Extract the [x, y] coordinate from the center of the cell holding the provided text.  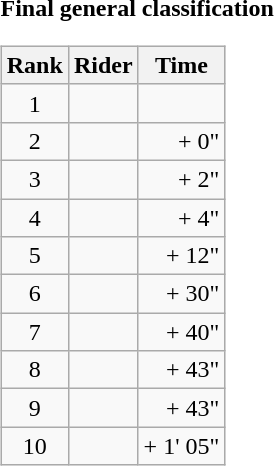
+ 4" [182, 217]
1 [34, 103]
10 [34, 446]
Rank [34, 65]
7 [34, 332]
+ 2" [182, 179]
3 [34, 179]
Rider [103, 65]
6 [34, 294]
+ 0" [182, 141]
+ 40" [182, 332]
9 [34, 408]
8 [34, 370]
2 [34, 141]
+ 30" [182, 294]
5 [34, 256]
4 [34, 217]
+ 12" [182, 256]
+ 1' 05" [182, 446]
Time [182, 65]
